Search for the cell housing the specified text and yield its [x, y] center coordinate. 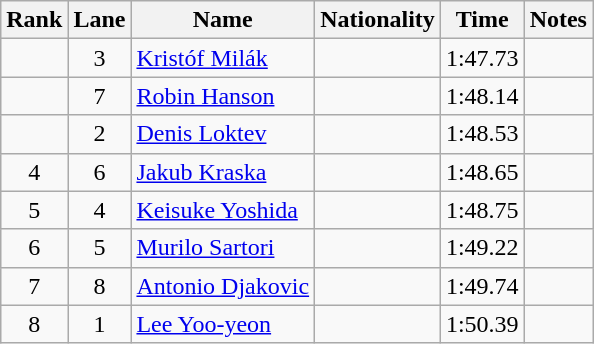
Jakub Kraska [223, 172]
1:48.53 [482, 134]
Lee Yoo-yeon [223, 324]
Time [482, 20]
1:48.65 [482, 172]
Robin Hanson [223, 96]
1:49.74 [482, 286]
Denis Loktev [223, 134]
Murilo Sartori [223, 248]
1:49.22 [482, 248]
1:48.14 [482, 96]
2 [100, 134]
1:47.73 [482, 58]
3 [100, 58]
Lane [100, 20]
1:48.75 [482, 210]
Notes [558, 20]
1:50.39 [482, 324]
Antonio Djakovic [223, 286]
1 [100, 324]
Name [223, 20]
Kristóf Milák [223, 58]
Rank [34, 20]
Nationality [378, 20]
Keisuke Yoshida [223, 210]
